Detect which cell encompasses the target text, then output its [X, Y] center coordinate. 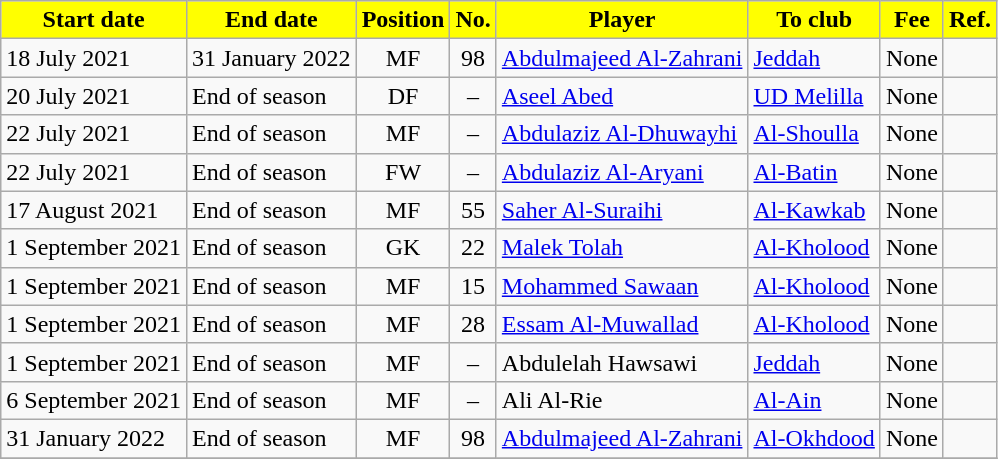
Al-Kawkab [814, 210]
Abdulaziz Al-Dhuwayhi [622, 134]
No. [473, 20]
Al-Batin [814, 172]
Essam Al-Muwallad [622, 324]
Ali Al-Rie [622, 400]
Aseel Abed [622, 96]
GK [403, 248]
Fee [912, 20]
Position [403, 20]
Malek Tolah [622, 248]
End date [271, 20]
Al-Ain [814, 400]
Ref. [970, 20]
Saher Al-Suraihi [622, 210]
DF [403, 96]
20 July 2021 [94, 96]
15 [473, 286]
To club [814, 20]
FW [403, 172]
Start date [94, 20]
6 September 2021 [94, 400]
Player [622, 20]
28 [473, 324]
Abdulaziz Al-Aryani [622, 172]
Al-Shoulla [814, 134]
22 [473, 248]
Mohammed Sawaan [622, 286]
18 July 2021 [94, 58]
55 [473, 210]
17 August 2021 [94, 210]
Al-Okhdood [814, 438]
Abdulelah Hawsawi [622, 362]
UD Melilla [814, 96]
